Capture the cell that displays the provided text and extract its [X, Y] central coordinate. 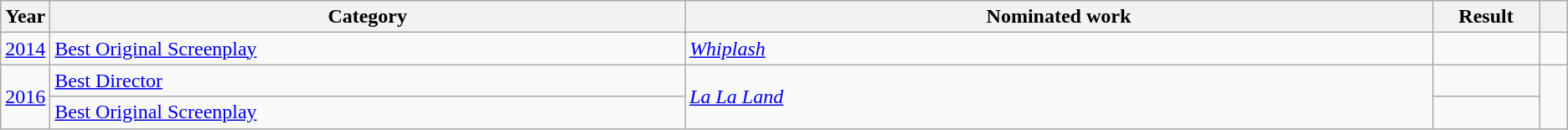
Year [25, 17]
La La Land [1059, 96]
Whiplash [1059, 49]
2014 [25, 49]
Nominated work [1059, 17]
Result [1486, 17]
Category [368, 17]
2016 [25, 96]
Best Director [368, 81]
